For the text-containing cell, return its midpoint in (x, y) coordinate format. 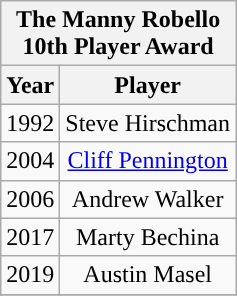
Austin Masel (148, 275)
1992 (30, 123)
Marty Bechina (148, 237)
2006 (30, 199)
2019 (30, 275)
Year (30, 85)
The Manny Robello 10th Player Award (118, 34)
Cliff Pennington (148, 161)
2017 (30, 237)
2004 (30, 161)
Steve Hirschman (148, 123)
Andrew Walker (148, 199)
Player (148, 85)
